Determine the [x, y] coordinate at the center of the cell enclosing the given text.  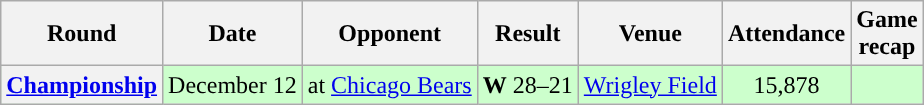
Round [82, 34]
15,878 [786, 85]
Attendance [786, 34]
Gamerecap [887, 34]
Date [233, 34]
Result [528, 34]
Venue [650, 34]
Opponent [390, 34]
W 28–21 [528, 85]
December 12 [233, 85]
Championship [82, 85]
Wrigley Field [650, 85]
at Chicago Bears [390, 85]
